Return (X, Y) of the center of cell containing provided text 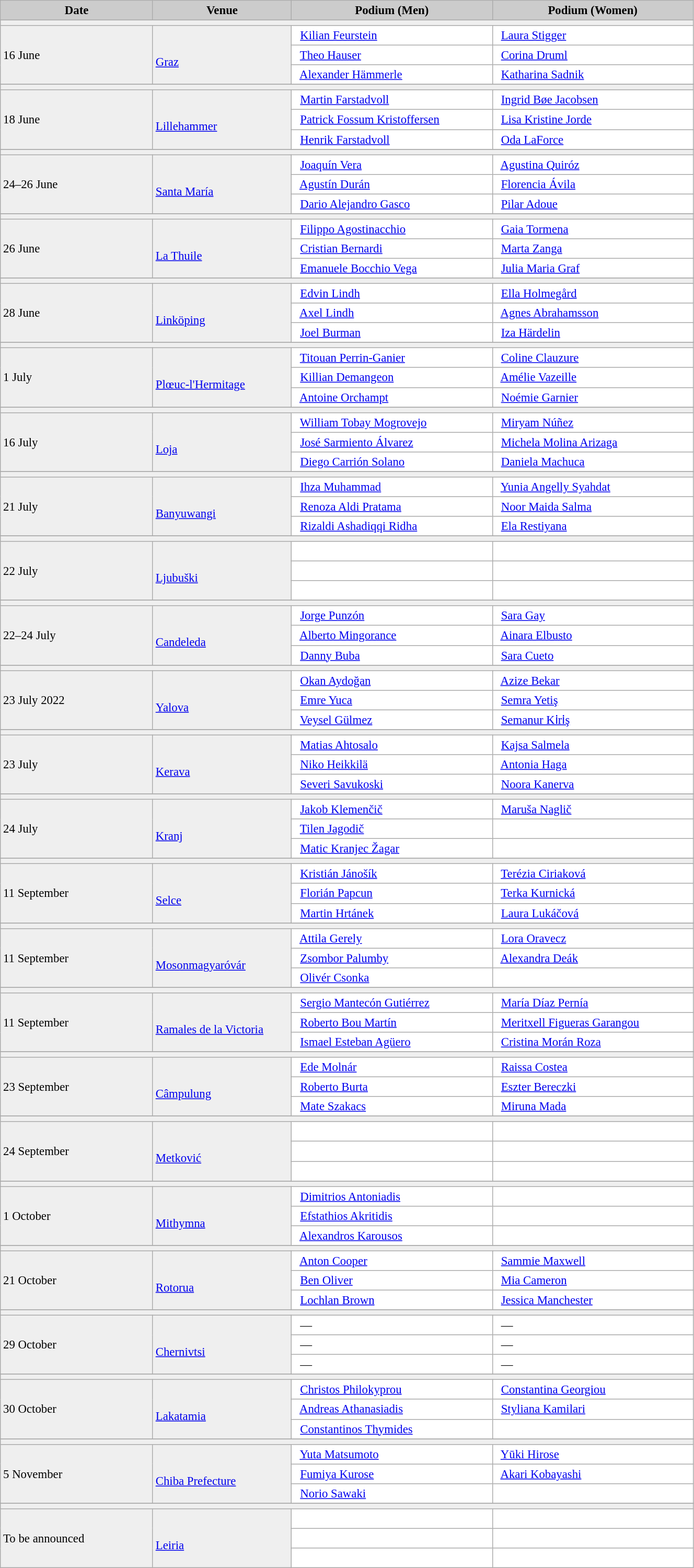
Kerava (222, 764)
Plœuc-l'Hermitage (222, 377)
Iza Härdelin (593, 333)
Noora Kanerva (593, 784)
Axel Lindh (392, 313)
Maruša Naglič (593, 810)
Rizaldi Ashadiqqi Ridha (392, 526)
24–26 June (77, 184)
Pilar Adoue (593, 204)
Sara Cueto (593, 655)
Oda LaForce (593, 140)
Câmpulung (222, 1087)
Joaquín Vera (392, 165)
Andreas Athanasiadis (392, 1410)
Mate Szakacs (392, 1106)
Cristian Bernardi (392, 249)
Mosonmagyaróvár (222, 958)
Noémie Garnier (593, 397)
Ingrid Bøe Jacobsen (593, 100)
Miruna Mada (593, 1106)
Ella Holmegård (593, 294)
Matias Ahtosalo (392, 745)
Edvin Lindh (392, 294)
Norio Sawaki (392, 1494)
Kilian Feurstein (392, 36)
Roberto Burta (392, 1087)
Marta Zanga (593, 249)
Lochlan Brown (392, 1300)
Florián Papcun (392, 894)
Martin Farstadvoll (392, 100)
Jorge Punzón (392, 616)
29 October (77, 1345)
Loja (222, 442)
Lillehammer (222, 119)
Corina Druml (593, 55)
Ede Molnár (392, 1067)
Rotorua (222, 1281)
Ela Restiyana (593, 526)
Ainara Elbusto (593, 636)
Emre Yuca (392, 700)
Date (77, 10)
24 September (77, 1151)
Matic Kranjec Žagar (392, 849)
24 July (77, 829)
Patrick Fossum Kristoffersen (392, 120)
Agnes Abrahamsson (593, 313)
Azize Bekar (593, 681)
Sammie Maxwell (593, 1261)
Martin Hrtánek (392, 913)
Roberto Bou Martín (392, 1022)
Coline Clauzure (593, 358)
Ramales de la Victoria (222, 1022)
Linköping (222, 314)
Laura Lukáčová (593, 913)
Lora Oravecz (593, 938)
Meritxell Figueras Garangou (593, 1022)
Graz (222, 55)
Severi Savukoski (392, 784)
Olivér Csonka (392, 978)
1 July (77, 377)
Mia Cameron (593, 1281)
Semanur Ki̇ri̇ş (593, 720)
Antonia Haga (593, 765)
Miryam Núñez (593, 422)
Ihza Muhammad (392, 487)
28 June (77, 314)
Sergio Mantecón Gutiérrez (392, 1003)
Amélie Vazeille (593, 378)
Filippo Agostinacchio (392, 229)
Gaia Tormena (593, 229)
Michela Molina Arizaga (593, 442)
Chernivtsi (222, 1345)
Fumiya Kurose (392, 1474)
María Díaz Pernía (593, 1003)
Killian Demangeon (392, 378)
Alexandros Karousos (392, 1236)
Julia Maria Graf (593, 268)
Antoine Orchampt (392, 397)
Venue (222, 10)
Candeleda (222, 636)
Styliana Kamilari (593, 1410)
5 November (77, 1474)
Podium (Women) (593, 10)
Anton Cooper (392, 1261)
La Thuile (222, 249)
Florencia Ávila (593, 184)
16 July (77, 442)
Chiba Prefecture (222, 1474)
Okan Aydoğan (392, 681)
Efstathios Akritidis (392, 1216)
21 October (77, 1281)
Podium (Men) (392, 10)
Ismael Esteban Agüero (392, 1042)
22 July (77, 571)
Attila Gerely (392, 938)
Katharina Sadnik (593, 75)
23 July (77, 764)
Yunia Angelly Syahdat (593, 487)
Diego Carrión Solano (392, 462)
18 June (77, 119)
Ljubuški (222, 571)
Banyuwangi (222, 507)
Mithymna (222, 1216)
Joel Burman (392, 333)
Titouan Perrin-Ganier (392, 358)
Terka Kurnická (593, 894)
Laura Stigger (593, 36)
Tilen Jagodič (392, 829)
Selce (222, 894)
Niko Heikkilä (392, 765)
23 September (77, 1087)
Zsombor Palumby (392, 958)
To be announced (77, 1539)
Daniela Machuca (593, 462)
Alexandra Deák (593, 958)
Constantina Georgiou (593, 1390)
Agustina Quiróz (593, 165)
Alberto Mingorance (392, 636)
José Sarmiento Álvarez (392, 442)
Kristián Jánošík (392, 874)
22–24 July (77, 636)
Raissa Costea (593, 1067)
Alexander Hämmerle (392, 75)
Jessica Manchester (593, 1300)
Metković (222, 1151)
30 October (77, 1409)
Constantinos Thymides (392, 1429)
Eszter Bereczki (593, 1087)
1 October (77, 1216)
Agustín Durán (392, 184)
Kranj (222, 829)
Dimitrios Antoniadis (392, 1196)
21 July (77, 507)
Semra Yetiş (593, 700)
Santa María (222, 184)
Christos Philokyprou (392, 1390)
Veysel Gülmez (392, 720)
Ben Oliver (392, 1281)
Renoza Aldi Pratama (392, 506)
16 June (77, 55)
Jakob Klemenčič (392, 810)
Kajsa Salmela (593, 745)
Lisa Kristine Jorde (593, 120)
Theo Hauser (392, 55)
26 June (77, 249)
Danny Buba (392, 655)
Yalova (222, 700)
Leiria (222, 1539)
Noor Maida Salma (593, 506)
Henrik Farstadvoll (392, 140)
Dario Alejandro Gasco (392, 204)
23 July 2022 (77, 700)
Lakatamia (222, 1409)
Yūki Hirose (593, 1454)
Terézia Ciriaková (593, 874)
Emanuele Bocchio Vega (392, 268)
Cristina Morán Roza (593, 1042)
Akari Kobayashi (593, 1474)
Yuta Matsumoto (392, 1454)
Sara Gay (593, 616)
William Tobay Mogrovejo (392, 422)
